Output the [X, Y] coordinate of the center of the cell containing the given text.  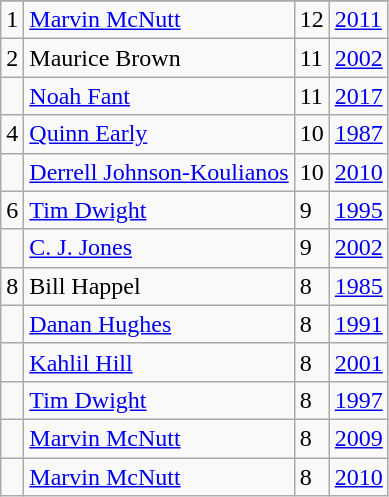
2001 [358, 362]
2017 [358, 96]
12 [312, 20]
Noah Fant [159, 96]
1991 [358, 324]
1985 [358, 286]
2 [12, 58]
Kahlil Hill [159, 362]
Maurice Brown [159, 58]
1997 [358, 400]
6 [12, 210]
Danan Hughes [159, 324]
Derrell Johnson-Koulianos [159, 172]
Quinn Early [159, 134]
C. J. Jones [159, 248]
2011 [358, 20]
Bill Happel [159, 286]
2009 [358, 438]
1987 [358, 134]
1995 [358, 210]
1 [12, 20]
4 [12, 134]
